Provide the [X, Y] coordinate of the cell's center where the given text is located.  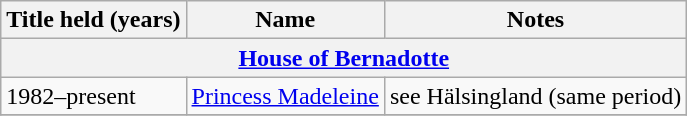
House of Bernadotte [344, 58]
Princess Madeleine [285, 96]
see Hälsingland (same period) [535, 96]
Title held (years) [94, 20]
Notes [535, 20]
1982–present [94, 96]
Name [285, 20]
